Pinpoint the cell where the given text exists, returning its [x, y] midpoint coordinate. 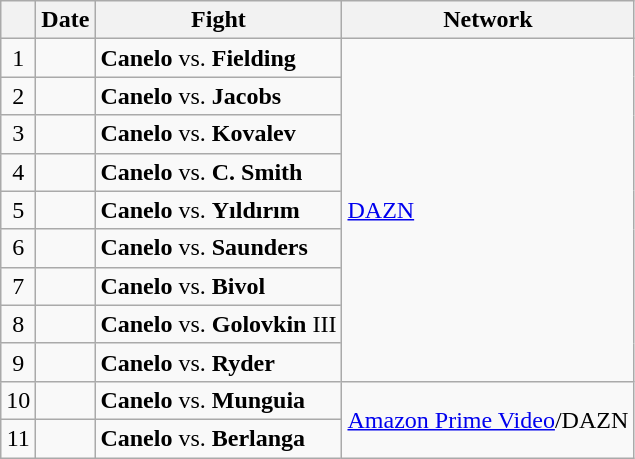
7 [18, 286]
2 [18, 96]
Date [66, 20]
Canelo vs. Jacobs [218, 96]
Canelo vs. Yıldırım [218, 210]
5 [18, 210]
9 [18, 362]
1 [18, 58]
10 [18, 400]
11 [18, 438]
6 [18, 248]
Amazon Prime Video/DAZN [488, 419]
Canelo vs. Munguia [218, 400]
8 [18, 324]
Canelo vs. Bivol [218, 286]
Canelo vs. Saunders [218, 248]
4 [18, 172]
Fight [218, 20]
Canelo vs. Fielding [218, 58]
3 [18, 134]
Canelo vs. Berlanga [218, 438]
DAZN [488, 210]
Canelo vs. Golovkin III [218, 324]
Canelo vs. C. Smith [218, 172]
Network [488, 20]
Canelo vs. Kovalev [218, 134]
Canelo vs. Ryder [218, 362]
